Determine the (x, y) coordinate at the center of the cell enclosing the given text.  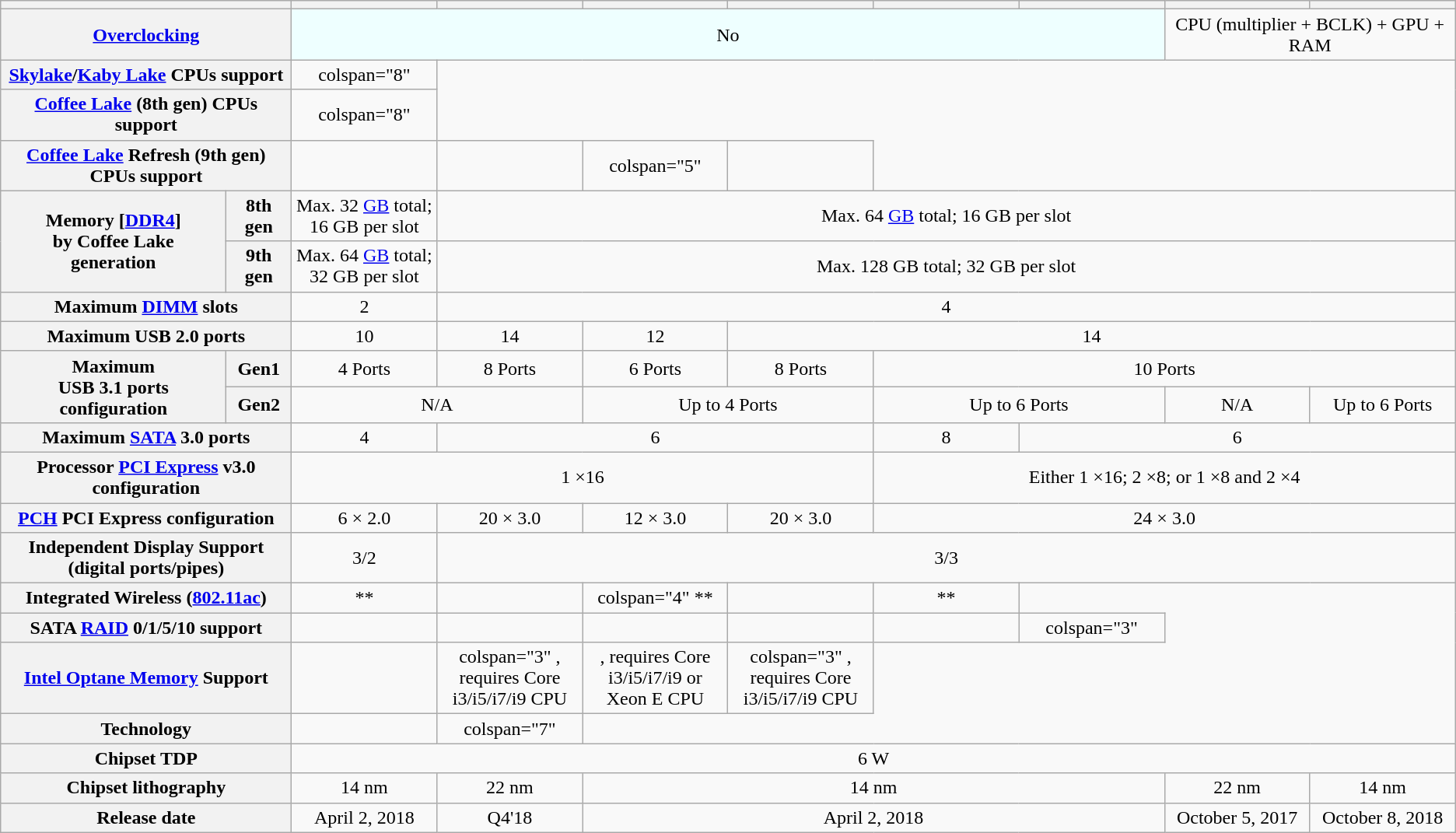
Gen1 (259, 369)
colspan="3" (1092, 628)
Max. 128 GB total; 32 GB per slot (946, 266)
Processor PCI Express v3.0 configuration (146, 478)
Overclocking (146, 34)
Max. 32 GB total; 16 GB per slot (364, 216)
3/3 (946, 558)
12 (655, 336)
CPU (multiplier + BCLK) + GPU + RAM (1310, 34)
Gen2 (259, 404)
Coffee Lake (8th gen) CPUs support (146, 115)
, requires Core i3/i5/i7/i9 or Xeon E CPU (655, 678)
colspan="7" (510, 729)
Coffee Lake Refresh (9th gen) CPUs support (146, 165)
Max. 64 GB total; 16 GB per slot (946, 216)
Max. 64 GB total; 32 GB per slot (364, 266)
Maximum DIMM slots (146, 306)
colspan="5" (655, 165)
Skylake/Kaby Lake CPUs support (146, 75)
Either 1 ×16; 2 ×8; or 1 ×8 and 2 ×4 (1164, 478)
Chipset TDP (146, 758)
Technology (146, 729)
9th gen (259, 266)
Up to 4 Ports (728, 404)
Release date (146, 817)
24 × 3.0 (1164, 517)
12 × 3.0 (655, 517)
October 5, 2017 (1237, 817)
2 (364, 306)
Integrated Wireless (802.11ac) (146, 598)
3/2 (364, 558)
October 8, 2018 (1383, 817)
MaximumUSB 3.1 ports configuration (114, 387)
10 Ports (1164, 369)
Q4'18 (510, 817)
No (728, 34)
8th gen (259, 216)
6 × 2.0 (364, 517)
6 Ports (655, 369)
PCH PCI Express configuration (146, 517)
Memory [DDR4]by Coffee Lakegeneration (114, 241)
colspan="4" ** (655, 598)
Intel Optane Memory Support (146, 678)
10 (364, 336)
8 (946, 437)
1 ×16 (583, 478)
4 Ports (364, 369)
SATA RAID 0/1/5/10 support (146, 628)
6 W (873, 758)
Maximum USB 2.0 ports (146, 336)
Maximum SATA 3.0 ports (146, 437)
Independent Display Support (digital ports/pipes) (146, 558)
Chipset lithography (146, 788)
